Identify which cell holds the provided text, then report its [x, y] central coordinate. 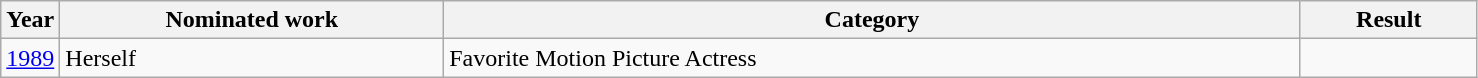
Favorite Motion Picture Actress [872, 58]
Herself [252, 58]
Category [872, 20]
Result [1388, 20]
Nominated work [252, 20]
Year [30, 20]
1989 [30, 58]
